Pinpoint the cell where the given text exists, returning its (X, Y) midpoint coordinate. 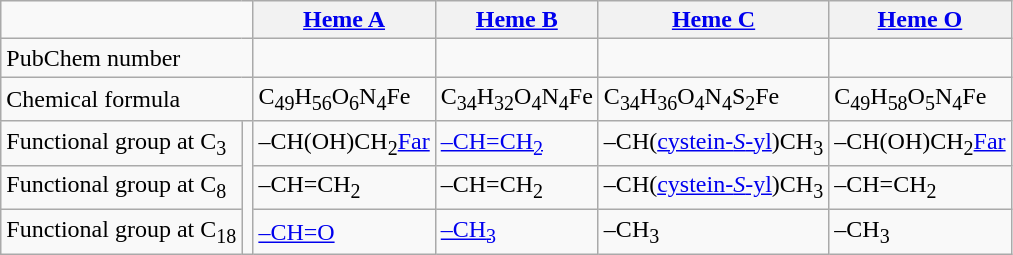
C34H36O4N4S2Fe (713, 99)
Functional group at C3 (122, 143)
Heme O (920, 20)
Heme B (516, 20)
Heme A (344, 20)
C49H58O5N4Fe (920, 99)
C49H56O6N4Fe (344, 99)
C34H32O4N4Fe (516, 99)
Heme C (713, 20)
PubChem number (127, 58)
Functional group at C18 (122, 232)
–CH=O (344, 232)
Functional group at C8 (122, 188)
Chemical formula (127, 99)
